Scan for the cell matching the given text and deliver its [X, Y] coordinate at center. 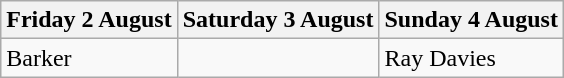
Barker [89, 58]
Friday 2 August [89, 20]
Sunday 4 August [471, 20]
Ray Davies [471, 58]
Saturday 3 August [278, 20]
